For the text-containing cell, return its midpoint in (x, y) coordinate format. 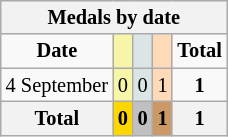
4 September (57, 85)
Medals by date (114, 17)
Date (57, 51)
